Return the [x, y] coordinate for the center point of the cell that contains the specified text.  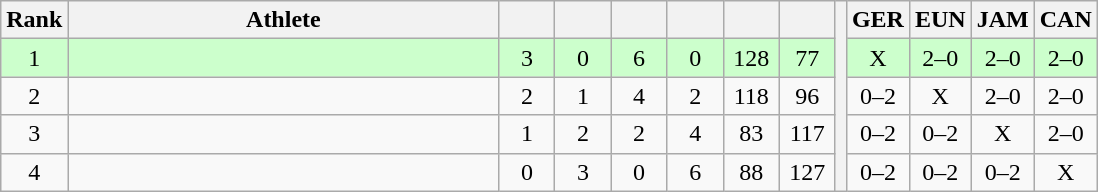
EUN [940, 20]
127 [807, 172]
128 [751, 58]
CAN [1066, 20]
96 [807, 96]
Rank [34, 20]
JAM [1002, 20]
83 [751, 134]
GER [878, 20]
118 [751, 96]
77 [807, 58]
88 [751, 172]
117 [807, 134]
Athlete [284, 20]
